Output the [X, Y] coordinate of the center of the cell containing the given text.  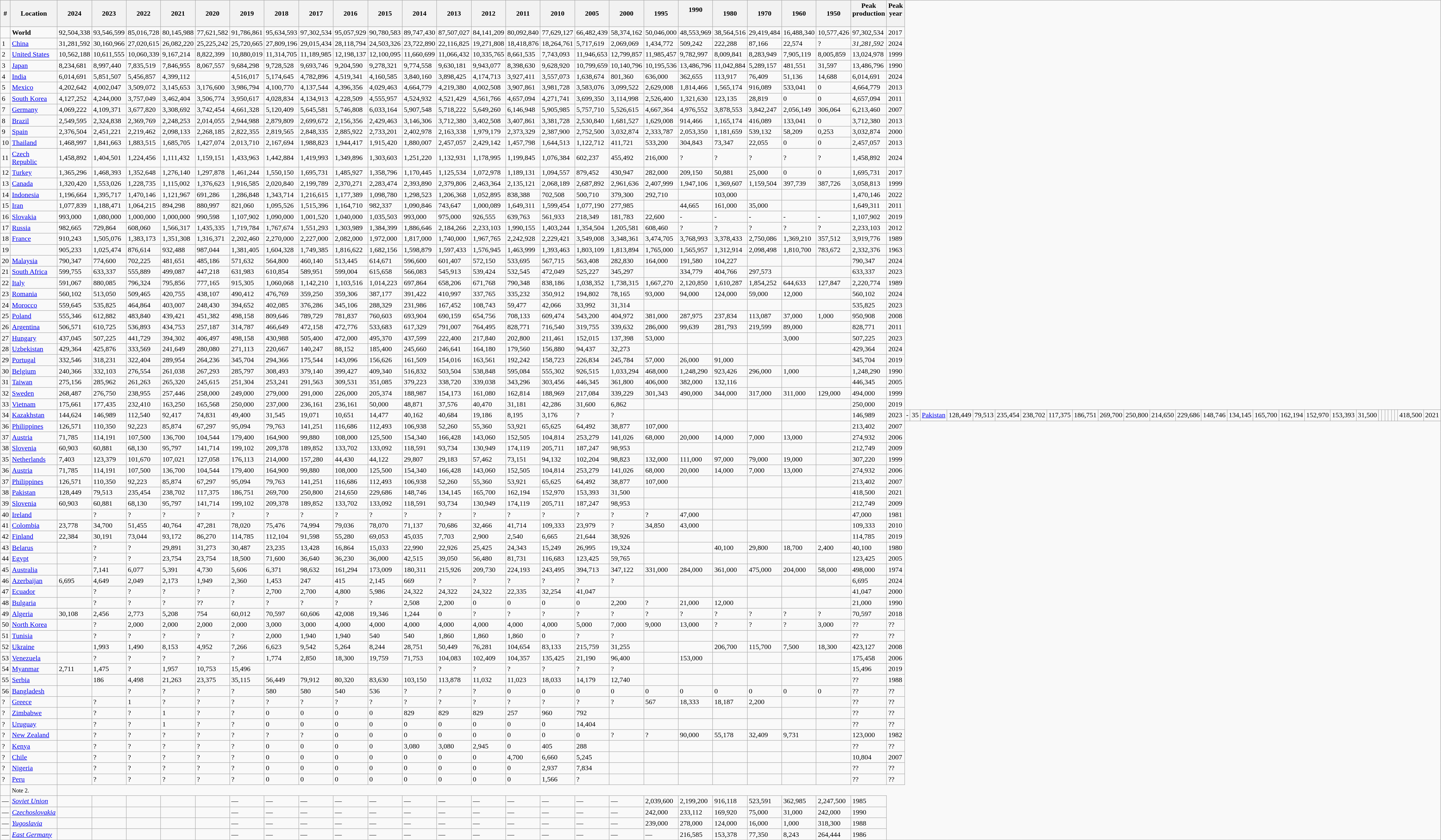
206,700 [730, 647]
1,060,068 [282, 283]
1,490 [144, 647]
Zimbabwe [34, 713]
1,188,471 [109, 206]
297,573 [764, 272]
1,988,823 [316, 143]
1,076,384 [558, 158]
2,163,338 [454, 132]
276,554 [144, 371]
291,000 [316, 393]
5,606 [247, 570]
275,156 [75, 382]
192,242 [523, 360]
332,103 [109, 371]
15,033 [385, 548]
1,165,174 [730, 121]
4,137,544 [316, 88]
2,699,672 [316, 121]
914,466 [695, 121]
99,639 [695, 327]
1,434,772 [661, 43]
Czechoslovakia [34, 812]
3,176 [558, 415]
7,846,955 [178, 65]
1,303,989 [351, 228]
1,132,931 [454, 158]
1,457,798 [523, 143]
Turkey [34, 173]
88,152 [351, 349]
217,084 [592, 393]
654,756 [489, 316]
3,699,350 [592, 99]
282,000 [661, 173]
545,913 [454, 272]
2,733,201 [385, 132]
Location [34, 14]
1,098,780 [385, 195]
1,000,089 [489, 206]
71,137 [420, 526]
95,057,929 [351, 32]
11,314,705 [282, 54]
278,000 [695, 823]
1,040,000 [351, 217]
50 [5, 625]
22 [5, 283]
2,387,900 [558, 132]
18,500 [247, 559]
387,726 [833, 184]
447,218 [213, 272]
211,461 [558, 338]
19,000 [799, 459]
31,181 [523, 404]
144,624 [75, 415]
509,465 [144, 294]
161,080 [489, 393]
1,638,674 [592, 76]
2,944,988 [247, 121]
10,335,765 [489, 54]
86,270 [213, 537]
783,672 [833, 250]
513,050 [109, 294]
47,281 [213, 526]
495,370 [385, 338]
1,052,895 [489, 195]
91,598 [316, 537]
29,800 [764, 548]
3,842,247 [764, 110]
37,000 [799, 316]
51,136 [799, 76]
1,122,712 [592, 143]
74,831 [213, 415]
1,224,456 [144, 158]
18,264,761 [558, 43]
3,378,433 [730, 239]
1,094,557 [558, 173]
30 [5, 371]
406,000 [661, 382]
2016 [351, 14]
2,549,595 [75, 121]
916,118 [730, 801]
397,739 [799, 184]
1,298,523 [420, 195]
78,070 [385, 526]
271,113 [247, 349]
175,544 [316, 360]
261,263 [144, 382]
11,042,884 [730, 65]
3,742,454 [213, 110]
39 [5, 503]
173,009 [385, 570]
339,229 [626, 393]
10,060,339 [144, 54]
40 [5, 514]
5,120,409 [282, 110]
26,000 [695, 360]
22,055 [764, 143]
3,583,076 [592, 88]
7,141 [109, 570]
21 [5, 272]
303,456 [558, 382]
16,488,340 [799, 32]
589,951 [316, 272]
185,400 [385, 349]
4,228,509 [351, 99]
71,600 [282, 559]
1,072,978 [489, 173]
2,247,500 [833, 801]
2,429,463 [385, 121]
2,530,840 [592, 121]
4,134,913 [316, 99]
Greece [34, 702]
23,722,890 [420, 43]
240,366 [75, 371]
609,474 [558, 316]
2,773 [144, 614]
77,350 [764, 834]
1,159,504 [764, 184]
13,428 [316, 548]
990,598 [213, 217]
93,546,599 [109, 32]
56 [5, 691]
1,181,659 [730, 132]
97,000 [730, 459]
79,000 [764, 459]
49 [5, 614]
10,753 [213, 669]
123,135 [730, 99]
894,298 [178, 206]
42,008 [351, 614]
379,140 [316, 371]
31,314 [626, 305]
China [34, 43]
53,000 [661, 338]
376,286 [316, 305]
111,000 [695, 459]
1,216,615 [316, 195]
1,979,179 [489, 132]
4,524,932 [420, 99]
87,166 [764, 43]
472,158 [316, 327]
599,755 [75, 272]
237,834 [730, 316]
18,700 [799, 548]
11,032 [489, 680]
Taiwan [34, 382]
177,435 [109, 404]
102,204 [592, 459]
22,116,825 [454, 43]
1,972,000 [385, 239]
555,302 [558, 371]
1,358,796 [385, 173]
233,112 [695, 812]
1,453 [282, 581]
789,729 [316, 316]
790,348 [523, 283]
8,398,630 [523, 65]
40,470 [489, 404]
1,485,927 [351, 173]
8,234,681 [75, 65]
729,864 [109, 228]
2,400 [833, 548]
296,000 [764, 371]
563,408 [592, 261]
697,864 [420, 283]
East Germany [34, 834]
77,621,582 [213, 32]
247 [316, 581]
1,033,294 [626, 371]
5,907,548 [420, 110]
437,599 [420, 338]
362,985 [799, 801]
95,634,593 [282, 32]
1,312,914 [730, 250]
3,840,160 [420, 76]
318,300 [833, 823]
42 [5, 537]
38,564,516 [730, 32]
8,195 [523, 415]
1,178,995 [489, 158]
216,585 [695, 834]
21,263 [178, 680]
4,399,112 [178, 76]
4,561,766 [489, 99]
3,308,692 [178, 110]
2,463,364 [489, 184]
3,898,425 [454, 76]
3,981,728 [558, 88]
209,150 [695, 173]
32,273 [626, 349]
533,041 [799, 88]
243,495 [558, 570]
94,437 [592, 349]
19,759 [385, 658]
500,710 [592, 195]
1,803,109 [592, 250]
612,882 [109, 316]
6,033,164 [385, 110]
2,270,000 [282, 239]
631,983 [247, 272]
165,568 [213, 404]
294,366 [282, 360]
Belgium [34, 371]
764,495 [489, 327]
40,764 [178, 526]
50,000 [385, 404]
2,248,253 [178, 121]
1,816,622 [351, 250]
561,933 [558, 217]
1,841,663 [109, 143]
472,000 [351, 338]
261,038 [178, 371]
318,231 [109, 360]
791,007 [454, 327]
251,304 [247, 382]
31,597 [833, 65]
1970 [764, 14]
307,220 [869, 459]
52 [5, 647]
8,244 [385, 647]
5,000 [592, 625]
56,449 [282, 680]
916,089 [764, 88]
9,693,746 [316, 65]
7,834 [592, 768]
9,278,321 [385, 65]
16,864 [351, 548]
402,085 [282, 305]
31,600 [592, 404]
801,360 [626, 76]
288 [592, 746]
2,900 [489, 537]
926,515 [592, 371]
1,765,000 [661, 250]
4,174,713 [489, 76]
381,000 [661, 316]
361,000 [730, 570]
45 [5, 570]
506,571 [75, 327]
104,227 [730, 261]
31,000 [799, 812]
4,667,364 [661, 110]
7 [5, 110]
18 [5, 239]
430,988 [282, 338]
289,954 [178, 360]
United States [34, 54]
4,029,463 [385, 88]
394,713 [592, 570]
104,083 [454, 658]
31,255 [626, 647]
523,591 [764, 801]
923,426 [730, 371]
1,475 [109, 669]
509,242 [695, 43]
51,455 [144, 526]
3,348,361 [626, 239]
669 [420, 581]
4,002,047 [109, 88]
3,549,008 [592, 239]
1,404,501 [109, 158]
345,106 [351, 305]
1,767,674 [282, 228]
25 [5, 316]
2,937 [558, 768]
8,661,535 [523, 54]
Kazakhstan [34, 415]
33,992 [592, 305]
54 [5, 669]
1,468,393 [109, 173]
133,041 [799, 121]
437,045 [75, 338]
Kenya [34, 746]
Peakproduction [869, 14]
34,700 [109, 526]
3,145,653 [178, 88]
163,561 [489, 360]
22,574 [799, 43]
253,241 [282, 382]
46 [5, 581]
306,064 [833, 110]
9,542 [316, 647]
257,187 [213, 327]
112,540 [144, 415]
430,947 [626, 173]
4,976,552 [695, 110]
455,492 [626, 158]
32,466 [489, 526]
30,487 [247, 548]
176,113 [247, 459]
3,950,617 [247, 99]
30,160,966 [109, 43]
2,199,789 [316, 184]
85,016,728 [144, 32]
1,566 [558, 779]
Uzbekistan [34, 349]
7,266 [247, 647]
Uruguay [34, 724]
28,118,794 [351, 43]
792 [592, 713]
32,254 [558, 592]
1,468,997 [75, 143]
9,204,590 [351, 65]
18,333 [695, 702]
79,912 [316, 680]
1,014,223 [385, 283]
186 [109, 680]
44,122 [385, 459]
9,731 [799, 735]
975,000 [454, 217]
10,880,019 [247, 54]
265,320 [178, 382]
25,720,665 [247, 43]
410,997 [454, 294]
591,067 [75, 283]
1,125,534 [454, 173]
231,986 [420, 305]
17 [5, 228]
304,843 [695, 143]
1,916,585 [247, 184]
539,424 [489, 272]
1,419,993 [316, 158]
9,628,920 [558, 65]
1,553,026 [109, 184]
2,333,787 [661, 132]
29,183 [454, 459]
93,172 [178, 537]
257,446 [178, 393]
188,969 [558, 393]
113,087 [764, 316]
1,403,244 [558, 228]
636,000 [661, 76]
12,198,137 [351, 54]
60,606 [316, 614]
31 [5, 382]
24,503,326 [385, 43]
1,990,155 [523, 228]
5,456,857 [144, 76]
2,687,892 [592, 184]
2,961,636 [626, 184]
708,133 [523, 316]
13 [5, 184]
6,146,948 [523, 110]
108,743 [489, 305]
416,089 [764, 121]
1,077,839 [75, 206]
1,080,000 [109, 217]
2,184,266 [454, 228]
Note 2. [34, 790]
Myanmar [34, 669]
32 [5, 393]
411,721 [626, 143]
1,566,317 [178, 228]
58,374,162 [626, 32]
1,320,420 [75, 184]
48 [5, 603]
2,219,462 [144, 132]
1,199,845 [523, 158]
1,205,581 [626, 228]
4,109,371 [109, 110]
12,799,857 [626, 54]
1,719,784 [247, 228]
602,237 [592, 158]
2,885,922 [351, 132]
599,004 [351, 272]
48,871 [420, 404]
11,660,699 [420, 54]
Spain [34, 132]
1,115,002 [178, 184]
143,096 [351, 360]
2,220,774 [869, 283]
22,990 [420, 548]
89,000 [799, 327]
Soviet Union [34, 801]
1,813,894 [626, 250]
28,819 [764, 99]
1,393,463 [558, 250]
1,316,371 [213, 239]
Australia [34, 570]
1,321,630 [695, 99]
796,324 [144, 283]
344,000 [730, 393]
451,382 [213, 316]
821,060 [247, 206]
3,058,813 [869, 184]
123,000 [869, 735]
1,349,896 [351, 158]
11,066,432 [454, 54]
1,814,466 [695, 88]
2,402,978 [420, 132]
152,015 [592, 338]
161,509 [420, 360]
1,740,000 [454, 239]
South Korea [34, 99]
8,997,440 [109, 65]
2,283,474 [385, 184]
8,243 [799, 834]
2,145 [385, 581]
8,283,949 [764, 54]
94,132 [558, 459]
2,526,400 [661, 99]
4,271,741 [558, 99]
4,516,017 [247, 76]
18,187 [730, 702]
3,381,728 [558, 121]
Nigeria [34, 768]
Indonesia [34, 195]
441,729 [144, 338]
194,802 [592, 294]
11,189,985 [316, 54]
41,714 [523, 526]
19,071 [316, 415]
30,108 [75, 614]
34 [5, 415]
18,033 [558, 680]
217,840 [489, 338]
2,156,356 [351, 121]
280,080 [213, 349]
5 [5, 88]
2,135,121 [523, 184]
2,098,133 [178, 132]
10,140,796 [626, 65]
50,881 [730, 173]
18,418,876 [523, 43]
2,429,142 [489, 143]
Finland [34, 537]
268,487 [75, 393]
1,915,420 [385, 143]
Thailand [34, 143]
66,482,439 [592, 32]
564,800 [282, 261]
116,683 [558, 559]
56,480 [489, 559]
5,289,157 [764, 65]
222,288 [730, 43]
1,598,879 [420, 250]
Iran [34, 206]
Yugoslavia [34, 823]
1,244 [420, 614]
276,750 [109, 393]
3,907,861 [523, 88]
610,725 [109, 327]
1,352,648 [144, 173]
2,822,355 [247, 132]
3,509,072 [144, 88]
5,757,710 [592, 110]
Argentina [34, 327]
123,379 [109, 459]
6 [5, 99]
464,864 [144, 305]
420,755 [178, 294]
35,115 [247, 680]
1,025,474 [109, 250]
3 [5, 65]
4,127,252 [75, 99]
55,178 [730, 735]
702,225 [144, 261]
10,611,555 [109, 54]
Hungary [34, 338]
460,140 [316, 261]
27,020,615 [144, 43]
90,000 [695, 735]
1,001,520 [316, 217]
19,186 [489, 415]
481,551 [799, 65]
279,000 [282, 393]
127,847 [833, 283]
1,610,287 [730, 283]
2,098,498 [764, 250]
309,531 [351, 382]
379,300 [626, 195]
1,597,433 [454, 250]
107,021 [178, 459]
2,229,421 [558, 239]
1,774 [282, 658]
555,346 [75, 316]
91,000 [730, 360]
74,994 [316, 526]
693,904 [420, 316]
19,346 [385, 614]
209,730 [489, 570]
224,193 [523, 570]
9 [5, 132]
490,412 [247, 294]
1,121,967 [178, 195]
5,264 [351, 647]
960 [558, 713]
156,626 [385, 360]
932,488 [178, 250]
331,000 [661, 570]
16,000 [764, 823]
57,462 [489, 459]
10,195,536 [661, 65]
222,400 [454, 338]
55,280 [351, 537]
216,000 [661, 158]
8,067,557 [213, 65]
44 [5, 559]
4,160,585 [385, 76]
691,286 [213, 195]
188,987 [420, 393]
1,303,603 [385, 158]
Russia [34, 228]
3,407,861 [523, 121]
241,649 [178, 349]
567,715 [558, 261]
1,463,999 [523, 250]
1,090,846 [420, 206]
9,728,528 [282, 65]
258,000 [213, 393]
9,943,077 [489, 65]
Egypt [34, 559]
113,878 [454, 680]
533,200 [661, 143]
71,753 [420, 658]
Tunisia [34, 636]
536 [385, 691]
1,177,389 [351, 195]
0,253 [833, 132]
671,768 [489, 283]
29,891 [178, 548]
23,375 [213, 680]
1,681,527 [626, 121]
249,000 [247, 393]
2015 [385, 14]
129,000 [833, 393]
4,069,222 [75, 110]
926,555 [489, 217]
79,036 [351, 526]
555,889 [144, 272]
12 [5, 173]
29,419,484 [764, 32]
10,562,188 [75, 54]
226,000 [351, 393]
10,799,659 [592, 65]
910,243 [75, 239]
4,028,834 [282, 99]
610,854 [282, 272]
24,343 [523, 548]
28 [5, 349]
5,986 [385, 592]
Romania [34, 294]
2,199,200 [695, 801]
2,167,694 [282, 143]
24 [5, 305]
161,294 [351, 570]
292,710 [661, 195]
1,550,150 [282, 173]
3,099,522 [626, 88]
1,551,293 [316, 228]
238,955 [144, 393]
1,095,526 [282, 206]
156,880 [558, 349]
112,104 [282, 537]
347,122 [626, 570]
1,880,007 [420, 143]
21,190 [592, 658]
1,164,710 [351, 206]
1,947,106 [695, 184]
2,451,221 [109, 132]
226,834 [592, 360]
1,442,884 [282, 158]
7,703 [454, 537]
2,332,376 [869, 250]
Mexico [34, 88]
48,553,969 [695, 32]
47 [5, 592]
1982 [896, 735]
36,640 [316, 559]
286,000 [661, 327]
135,425 [558, 658]
115,700 [764, 647]
1,886,646 [420, 228]
9,684,298 [247, 65]
490,000 [695, 393]
14,179 [592, 680]
277,985 [626, 206]
98,823 [626, 459]
153,378 [730, 834]
162,814 [523, 393]
3,506,774 [213, 99]
26,995 [592, 548]
15,249 [558, 548]
2,752,500 [592, 132]
80,320 [351, 680]
2,750,086 [764, 239]
774,600 [109, 261]
2 [5, 54]
7,905,119 [799, 54]
288,329 [385, 305]
14 [5, 195]
387,177 [385, 294]
3,557,073 [558, 76]
3,768,993 [695, 239]
406,497 [213, 338]
8 [5, 121]
11,985,457 [661, 54]
559,645 [75, 305]
1,384,399 [385, 228]
350,912 [558, 294]
2,069,069 [626, 43]
North Korea [34, 625]
1,206,368 [454, 195]
357,512 [833, 239]
439,421 [178, 316]
37,576 [454, 404]
1,035,503 [385, 217]
50,449 [454, 647]
1,738,315 [626, 283]
94,000 [695, 294]
South Africa [34, 272]
205,374 [385, 393]
245,660 [420, 349]
26 [5, 327]
505,400 [316, 338]
334,779 [695, 272]
Sweden [34, 393]
75,476 [282, 526]
40,684 [454, 415]
4,555,957 [385, 99]
70,686 [454, 526]
2,373,329 [523, 132]
2020 [213, 14]
3,919,776 [869, 239]
516,832 [420, 371]
11,946,653 [592, 54]
40,162 [420, 415]
982,665 [75, 228]
394,652 [247, 305]
Bangladesh [34, 691]
345,297 [626, 272]
2,393,890 [420, 184]
264,444 [833, 834]
1,810,700 [799, 250]
2,053,350 [695, 132]
905,233 [75, 250]
5,526,615 [626, 110]
Portugal [34, 360]
1,077,190 [592, 206]
4,782,896 [316, 76]
1995 [661, 14]
481,651 [178, 261]
781,837 [351, 316]
399,427 [351, 371]
Algeria [34, 614]
39,050 [454, 559]
218,349 [592, 217]
987,044 [213, 250]
5,208 [178, 614]
42,286 [558, 404]
58,000 [833, 570]
41 [5, 526]
4,100,770 [282, 88]
19,271,808 [489, 43]
42,066 [558, 305]
157,280 [316, 459]
175,458 [869, 658]
1,949 [213, 581]
93,000 [661, 294]
161,000 [730, 206]
391,422 [420, 294]
9,000 [661, 625]
# [5, 14]
5,245 [592, 757]
404,972 [626, 316]
2,850 [316, 658]
2,120,850 [695, 283]
96,400 [626, 658]
1985 [869, 801]
332,546 [75, 360]
499,087 [178, 272]
6,077 [144, 570]
2,014,055 [213, 121]
4,661,328 [247, 110]
716,540 [558, 327]
4,396,356 [351, 88]
5,174,645 [282, 76]
1,383,173 [144, 239]
3,402,508 [489, 121]
4,700 [523, 757]
132,116 [730, 382]
2,020,840 [282, 184]
9,774,558 [420, 65]
343,296 [523, 382]
1950 [833, 14]
98,632 [316, 570]
25,000 [764, 173]
43 [5, 548]
76,281 [489, 647]
23,778 [75, 526]
950,908 [869, 316]
Morocco [34, 305]
16 [5, 217]
4,730 [213, 570]
543,200 [592, 316]
614,671 [385, 261]
102,409 [489, 658]
9,782,997 [695, 54]
405 [558, 746]
30,191 [109, 537]
1,749,385 [316, 250]
2,370,271 [351, 184]
1,515,396 [316, 206]
2,711 [75, 669]
78,020 [247, 526]
533,695 [523, 261]
32,409 [764, 735]
73,044 [144, 537]
103,150 [420, 680]
4,649 [109, 581]
291,563 [316, 382]
2,173 [178, 581]
19 [5, 250]
658,206 [454, 283]
1,365,296 [75, 173]
1,505,076 [109, 239]
466,649 [282, 327]
22,926 [454, 548]
220,667 [282, 349]
3,677,820 [144, 110]
84,141,209 [489, 32]
525,227 [592, 272]
339,632 [626, 327]
153,000 [695, 658]
754 [213, 614]
Ecuador [34, 592]
89,747,430 [420, 32]
83,630 [385, 680]
1,817,000 [420, 239]
Czech Republic [34, 158]
1,297,878 [213, 173]
4,519,341 [351, 76]
3,878,553 [730, 110]
27 [5, 338]
239,000 [661, 823]
55 [5, 680]
5,851,507 [109, 76]
6,665 [558, 537]
2,879,809 [282, 121]
Germany [34, 110]
4,244,000 [109, 99]
1,189,131 [523, 173]
915,305 [247, 283]
49,400 [247, 415]
90,780,583 [385, 32]
175,661 [75, 404]
4,521,429 [454, 99]
Chile [34, 757]
78,165 [626, 294]
4,498 [144, 680]
503,504 [454, 371]
1960 [799, 14]
248,430 [213, 305]
777,165 [213, 283]
4,002,508 [489, 88]
113,917 [730, 76]
245,784 [626, 360]
335,232 [523, 294]
1,103,516 [351, 283]
838,186 [558, 283]
1,427,074 [213, 143]
58,209 [799, 132]
2,945 [489, 746]
404,766 [730, 272]
434,753 [178, 327]
7,500 [799, 647]
246,641 [454, 349]
Peakyear [896, 14]
23 [5, 294]
38,926 [626, 537]
44,430 [351, 459]
2,376,504 [75, 132]
22,384 [75, 537]
Netherlands [34, 459]
608,460 [661, 228]
Canada [34, 184]
2,049 [144, 581]
31,545 [282, 415]
103,000 [730, 195]
Italy [34, 283]
3,927,411 [523, 76]
164,180 [489, 349]
214,000 [282, 459]
25,225,242 [213, 43]
361,800 [626, 382]
179,560 [523, 349]
308,493 [282, 371]
6,623 [282, 647]
3,114,998 [626, 99]
617,329 [420, 327]
14,477 [385, 415]
3,462,404 [178, 99]
10 [5, 143]
472,049 [558, 272]
28,751 [420, 647]
2,268,185 [213, 132]
42,515 [420, 559]
483,840 [144, 316]
1,228,735 [144, 184]
1,276,140 [178, 173]
532,545 [523, 272]
2,540 [523, 537]
337,765 [489, 294]
1,038,352 [592, 283]
22,335 [523, 592]
36,000 [385, 559]
5,649,260 [489, 110]
608,060 [144, 228]
22,600 [661, 217]
6,371 [282, 570]
Ukraine [34, 647]
1,159,151 [213, 158]
2,227,000 [316, 239]
394,302 [178, 338]
25,425 [489, 548]
566,083 [420, 272]
20 [5, 261]
644,633 [799, 283]
425,876 [109, 349]
3,757,049 [144, 99]
4,219,380 [454, 88]
Slovakia [34, 217]
1,629,008 [661, 121]
281,793 [730, 327]
Vietnam [34, 404]
180,311 [420, 570]
1,170,445 [420, 173]
Belarus [34, 548]
4,800 [351, 592]
1,354,504 [592, 228]
2014 [420, 14]
639,763 [523, 217]
44,665 [695, 206]
12,100,095 [385, 54]
81,731 [523, 559]
285,962 [109, 382]
Malaysia [34, 261]
8,009,841 [730, 54]
8,005,859 [833, 54]
76,409 [764, 76]
359,306 [351, 294]
1,565,957 [695, 250]
2,819,565 [282, 132]
1,565,174 [730, 88]
73,347 [730, 143]
7,835,519 [144, 65]
257 [523, 713]
1,286,848 [247, 195]
311,000 [799, 393]
11 [5, 158]
4,202,642 [75, 88]
538,848 [489, 371]
154,016 [454, 360]
314,787 [247, 327]
3,986,794 [247, 88]
338,720 [454, 382]
1,433,963 [247, 158]
1,685,705 [178, 143]
319,755 [592, 327]
1,944,417 [351, 143]
132,000 [661, 459]
163,250 [178, 404]
795,856 [178, 283]
Peru [34, 779]
215,759 [592, 647]
9,167,214 [178, 54]
5,391 [178, 570]
282,830 [626, 261]
301,343 [661, 393]
539,132 [764, 132]
267,293 [213, 371]
5,746,808 [351, 110]
743,647 [454, 206]
Ireland [34, 514]
475,000 [764, 570]
1,599,454 [558, 206]
51 [5, 636]
880,085 [109, 283]
219,599 [764, 327]
2,369,769 [144, 121]
2,242,928 [523, 239]
Bulgaria [34, 603]
21,644 [592, 537]
10,651 [351, 415]
Japan [34, 65]
1,667,270 [661, 283]
472,776 [351, 327]
101,670 [144, 459]
19,324 [626, 548]
53 [5, 658]
359,250 [316, 294]
29,015,434 [316, 43]
23,235 [282, 548]
104,654 [523, 647]
77,629,127 [558, 32]
13,024,978 [869, 54]
Venezuela [34, 658]
513,445 [351, 261]
2,360 [247, 581]
1,369,210 [799, 239]
80,145,988 [178, 32]
27,809,196 [282, 43]
615,658 [385, 272]
838,388 [523, 195]
1963 [896, 250]
Brazil [34, 121]
403,007 [178, 305]
158,723 [558, 360]
1,395,717 [109, 195]
36,230 [351, 559]
215,926 [454, 570]
26,082,220 [178, 43]
536,893 [144, 327]
1,090,000 [282, 217]
France [34, 239]
164,000 [661, 261]
2,379,806 [454, 184]
322,404 [144, 360]
73,151 [523, 459]
91,786,861 [247, 32]
409,340 [385, 371]
43,000 [695, 526]
237,000 [282, 404]
468,000 [661, 371]
3,474,705 [661, 239]
232,410 [144, 404]
382,000 [695, 382]
1974 [896, 570]
1,111,432 [178, 158]
15 [5, 206]
5,905,985 [558, 110]
571,632 [247, 261]
476,769 [282, 294]
31,273 [213, 548]
169,920 [730, 812]
4,952 [213, 647]
35,000 [764, 206]
423,127 [869, 647]
75,000 [764, 812]
4 [5, 76]
59,765 [626, 559]
2,508 [420, 603]
83,133 [558, 647]
29,807 [420, 459]
14,404 [592, 724]
1,682,156 [385, 250]
1,351,308 [178, 239]
1,604,328 [282, 250]
1,576,945 [489, 250]
45,035 [420, 537]
351,085 [385, 382]
6,660 [558, 757]
690,159 [454, 316]
10,804 [869, 757]
264,236 [213, 360]
New Zealand [34, 735]
7,403 [75, 459]
1,196,664 [75, 195]
1,435,335 [213, 228]
10,577,426 [833, 32]
533,683 [385, 327]
Serbia [34, 680]
202,800 [523, 338]
317,000 [764, 393]
12,740 [626, 680]
57,000 [661, 360]
438,107 [213, 294]
69,053 [385, 537]
127,058 [213, 459]
3,176,600 [213, 88]
50,046,000 [661, 32]
2,456 [109, 614]
287,975 [695, 316]
1,461,244 [247, 173]
498,000 [869, 570]
379,223 [420, 382]
60,012 [247, 614]
285,797 [247, 371]
284,000 [695, 570]
9,630,181 [454, 65]
5,645,581 [316, 110]
11,023 [523, 680]
191,580 [695, 261]
167,452 [454, 305]
154,173 [454, 393]
92,504,338 [75, 32]
204,000 [799, 570]
982,337 [385, 206]
572,150 [489, 261]
1,644,513 [558, 143]
87,507,027 [454, 32]
596,600 [420, 261]
760,603 [385, 316]
World [34, 32]
415 [351, 581]
595,084 [523, 371]
809,646 [282, 316]
5,718,222 [454, 110]
2,324,838 [109, 121]
3,146,306 [420, 121]
1,883,515 [144, 143]
India [34, 76]
702,508 [558, 195]
2,629,008 [661, 88]
1,381,405 [247, 250]
494,000 [869, 393]
1,376,623 [213, 184]
2,013,710 [247, 143]
2,068,189 [558, 184]
Colombia [34, 526]
339,038 [489, 382]
2,039,600 [661, 801]
181,783 [626, 217]
1,142,210 [316, 283]
1,993 [109, 647]
876,614 [144, 250]
92,417 [178, 415]
8,153 [178, 647]
880,997 [213, 206]
23,979 [592, 526]
1,369,607 [730, 184]
59,000 [764, 294]
34,850 [661, 526]
567 [661, 702]
1,064,215 [144, 206]
Azerbaijan [34, 581]
Poland [34, 316]
1986 [869, 834]
59,477 [523, 305]
33 [5, 404]
1,957 [178, 669]
104,357 [523, 658]
2,202,460 [247, 239]
1,251,220 [420, 158]
245,615 [213, 382]
362,655 [695, 76]
2,056,149 [799, 110]
29 [5, 360]
1,967,765 [489, 239]
6,862 [626, 404]
6,213,460 [869, 110]
137,398 [626, 338]
333,569 [144, 349]
7,743,093 [558, 54]
1,854,252 [764, 283]
879,452 [592, 173]
8,822,399 [213, 54]
5,717,619 [592, 43]
1981 [896, 514]
14,688 [833, 76]
2,407,999 [661, 184]
1,343,714 [282, 195]
140,247 [316, 349]
2,848,335 [316, 132]
80,092,840 [523, 32]
601,407 [454, 261]
485,186 [213, 261]
2,082,000 [351, 239]
